Pinpoint the cell where the given text exists, returning its (x, y) midpoint coordinate. 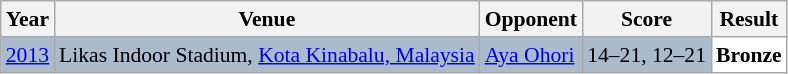
14–21, 12–21 (646, 55)
Likas Indoor Stadium, Kota Kinabalu, Malaysia (267, 55)
Aya Ohori (532, 55)
Score (646, 19)
Opponent (532, 19)
Result (749, 19)
Bronze (749, 55)
Venue (267, 19)
2013 (28, 55)
Year (28, 19)
